From the cell containing the given text, extract its center point as (x, y) coordinate. 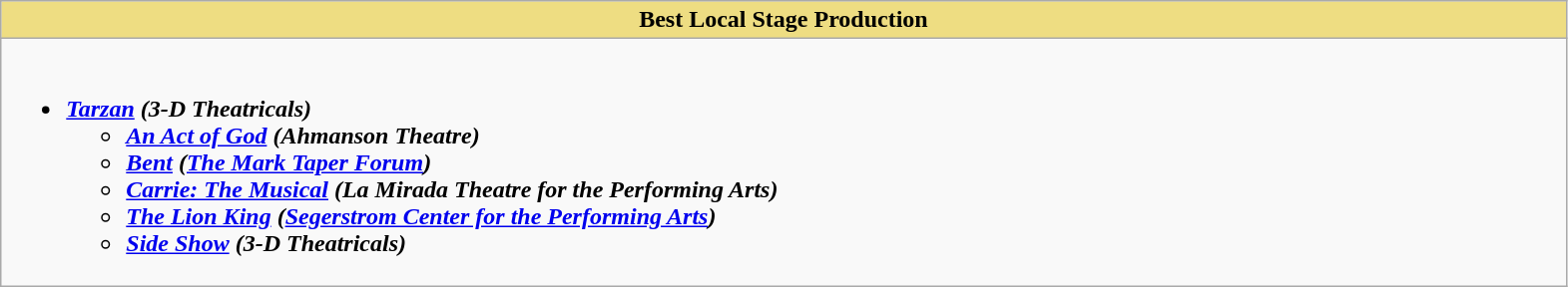
Best Local Stage Production (784, 20)
